Search for the cell housing the specified text and yield its (X, Y) center coordinate. 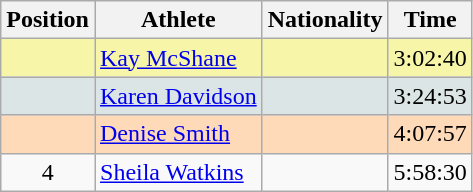
4 (48, 172)
3:02:40 (430, 58)
Karen Davidson (178, 96)
5:58:30 (430, 172)
Sheila Watkins (178, 172)
3:24:53 (430, 96)
4:07:57 (430, 134)
Athlete (178, 20)
Position (48, 20)
Denise Smith (178, 134)
Nationality (325, 20)
Kay McShane (178, 58)
Time (430, 20)
